Search for the cell housing the specified text and yield its (X, Y) center coordinate. 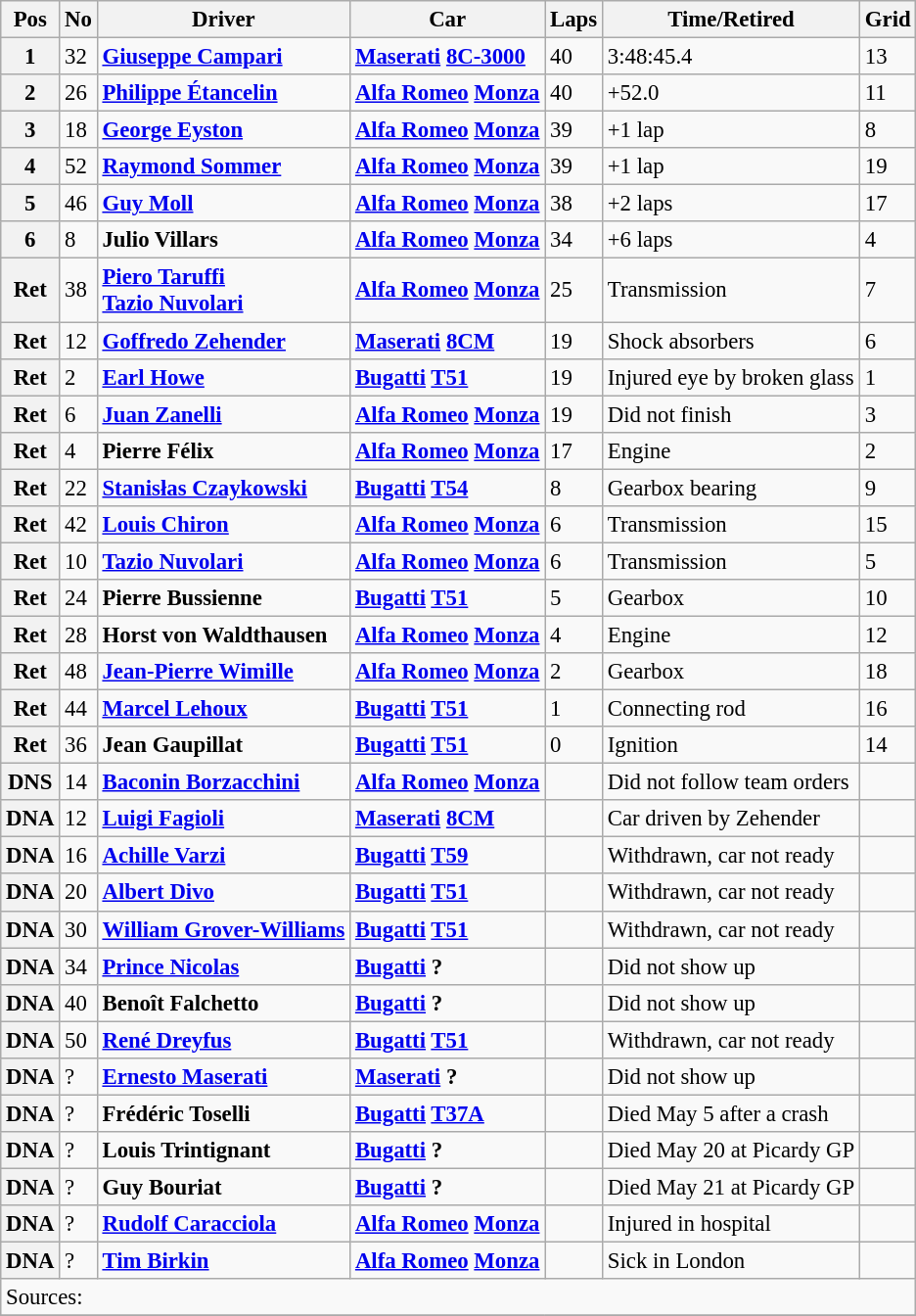
25 (573, 290)
Shock absorbers (730, 341)
15 (889, 525)
44 (78, 709)
Gearbox bearing (730, 488)
Laps (573, 20)
Pierre Bussienne (223, 598)
Bugatti T37A (448, 1113)
28 (78, 634)
3:48:45.4 (730, 57)
0 (573, 745)
30 (78, 929)
48 (78, 672)
René Dreyfus (223, 1040)
+2 laps (730, 204)
Tazio Nuvolari (223, 561)
Jean-Pierre Wimille (223, 672)
+6 laps (730, 240)
Died May 21 at Picardy GP (730, 1187)
Piero Taruffi Tazio Nuvolari (223, 290)
Did not follow team orders (730, 782)
Philippe Étancelin (223, 93)
Jean Gaupillat (223, 745)
Sick in London (730, 1261)
Car (448, 20)
Baconin Borzacchini (223, 782)
Louis Trintignant (223, 1151)
Achille Varzi (223, 856)
50 (78, 1040)
Rudolf Caracciola (223, 1224)
Frédéric Toselli (223, 1113)
Louis Chiron (223, 525)
Grid (889, 20)
36 (78, 745)
Connecting rod (730, 709)
DNS (30, 782)
Sources: (458, 1297)
13 (889, 57)
No (78, 20)
Luigi Fagioli (223, 819)
46 (78, 204)
George Eyston (223, 130)
Stanisłas Czaykowski (223, 488)
Maserati 8C-3000 (448, 57)
Driver (223, 20)
Earl Howe (223, 377)
+52.0 (730, 93)
9 (889, 488)
20 (78, 893)
7 (889, 290)
32 (78, 57)
Marcel Lehoux (223, 709)
Did not finish (730, 414)
Prince Nicolas (223, 966)
Ernesto Maserati (223, 1077)
Died May 20 at Picardy GP (730, 1151)
Injured in hospital (730, 1224)
Ignition (730, 745)
Benoît Falchetto (223, 1003)
Tim Birkin (223, 1261)
Albert Divo (223, 893)
52 (78, 166)
Time/Retired (730, 20)
Horst von Waldthausen (223, 634)
William Grover-Williams (223, 929)
Pos (30, 20)
22 (78, 488)
Bugatti T59 (448, 856)
Pierre Félix (223, 450)
42 (78, 525)
Raymond Sommer (223, 166)
Injured eye by broken glass (730, 377)
Bugatti T54 (448, 488)
Julio Villars (223, 240)
Car driven by Zehender (730, 819)
Juan Zanelli (223, 414)
Guy Moll (223, 204)
Maserati ? (448, 1077)
Giuseppe Campari (223, 57)
11 (889, 93)
26 (78, 93)
Guy Bouriat (223, 1187)
24 (78, 598)
Died May 5 after a crash (730, 1113)
Goffredo Zehender (223, 341)
